Capture the cell that displays the provided text and extract its [X, Y] central coordinate. 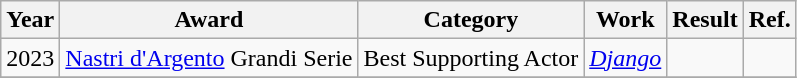
2023 [30, 58]
Result [705, 20]
Ref. [770, 20]
Category [471, 20]
Year [30, 20]
Award [209, 20]
Django [626, 58]
Work [626, 20]
Best Supporting Actor [471, 58]
Nastri d'Argento Grandi Serie [209, 58]
